Identify which cell holds the provided text, then report its (X, Y) central coordinate. 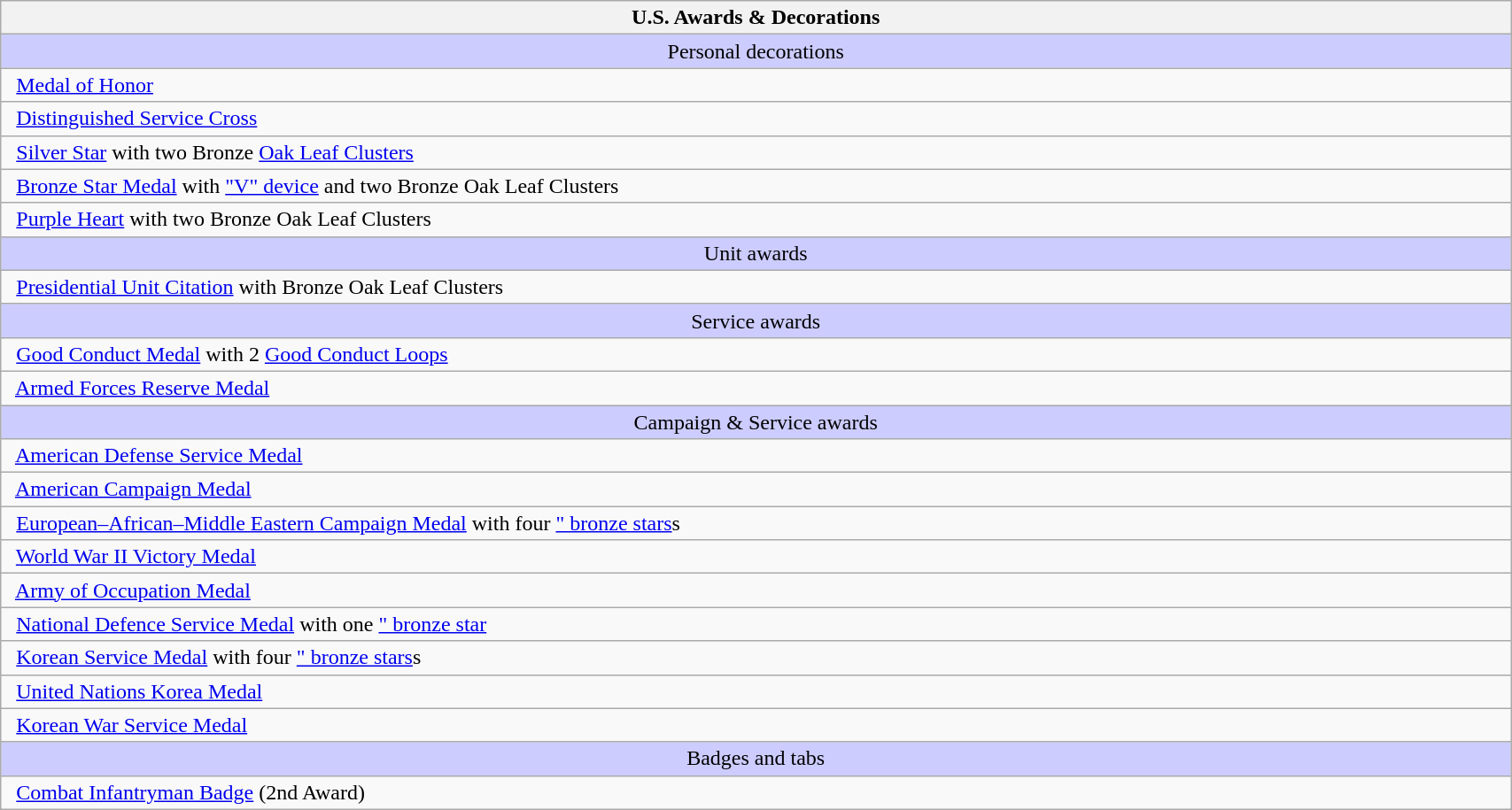
Service awards (756, 320)
Armed Forces Reserve Medal (756, 388)
Korean Service Medal with four " bronze starss (756, 658)
Badges and tabs (756, 759)
United Nations Korea Medal (756, 691)
Medal of Honor (756, 85)
Campaign & Service awards (756, 422)
European–African–Middle Eastern Campaign Medal with four " bronze starss (756, 523)
Silver Star with two Bronze Oak Leaf Clusters (756, 152)
Unit awards (756, 253)
Army of Occupation Medal (756, 590)
World War II Victory Medal (756, 557)
Personal decorations (756, 51)
Presidential Unit Citation with Bronze Oak Leaf Clusters (756, 287)
Combat Infantryman Badge (2nd Award) (756, 792)
U.S. Awards & Decorations (756, 18)
Distinguished Service Cross (756, 119)
American Campaign Medal (756, 490)
Good Conduct Medal with 2 Good Conduct Loops (756, 354)
Korean War Service Medal (756, 725)
Purple Heart with two Bronze Oak Leaf Clusters (756, 220)
Bronze Star Medal with "V" device and two Bronze Oak Leaf Clusters (756, 186)
National Defence Service Medal with one " bronze star (756, 624)
American Defense Service Medal (756, 456)
